Pinpoint the cell where the given text exists, returning its [X, Y] midpoint coordinate. 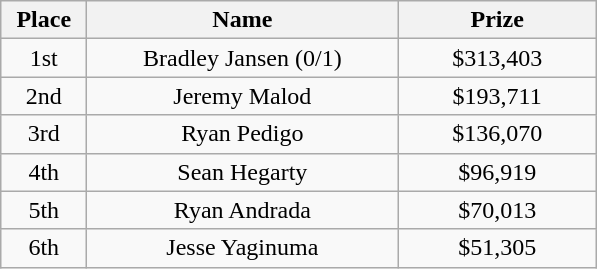
2nd [44, 96]
$51,305 [498, 248]
Bradley Jansen (0/1) [242, 58]
Ryan Andrada [242, 210]
$96,919 [498, 172]
Sean Hegarty [242, 172]
Jesse Yaginuma [242, 248]
6th [44, 248]
Place [44, 20]
$136,070 [498, 134]
5th [44, 210]
Name [242, 20]
Ryan Pedigo [242, 134]
Prize [498, 20]
$70,013 [498, 210]
3rd [44, 134]
$313,403 [498, 58]
Jeremy Malod [242, 96]
1st [44, 58]
$193,711 [498, 96]
4th [44, 172]
